Locate the cell with the specified text and output its [X, Y] center coordinate. 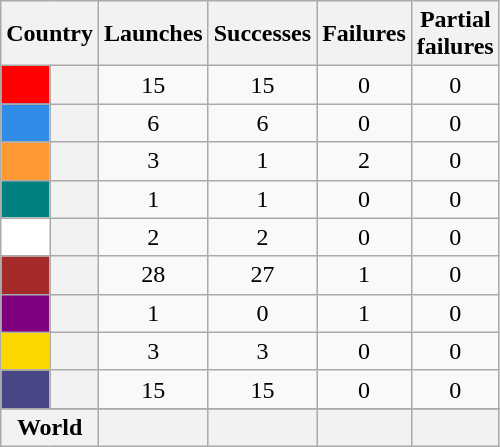
Successes [262, 34]
Country [50, 34]
Launches [153, 34]
Partial failures [455, 34]
28 [153, 275]
World [50, 427]
Failures [364, 34]
27 [262, 275]
